Pinpoint the cell where the given text exists, returning its [X, Y] midpoint coordinate. 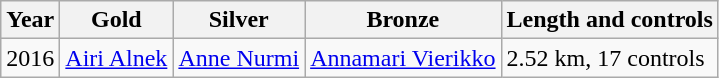
2.52 km, 17 controls [610, 58]
Anne Nurmi [239, 58]
Silver [239, 20]
Gold [116, 20]
Year [30, 20]
Airi Alnek [116, 58]
Annamari Vierikko [403, 58]
Bronze [403, 20]
2016 [30, 58]
Length and controls [610, 20]
